Scan for the cell matching the given text and deliver its (x, y) coordinate at center. 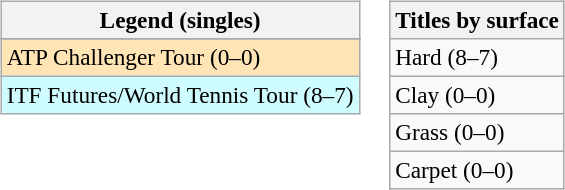
ITF Futures/World Tennis Tour (8–7) (180, 95)
Legend (singles) (180, 20)
Titles by surface (478, 20)
Carpet (0–0) (478, 171)
Grass (0–0) (478, 133)
Clay (0–0) (478, 95)
Hard (8–7) (478, 57)
ATP Challenger Tour (0–0) (180, 57)
